Find where the given text appears and provide that cell's center as (X, Y) coordinate. 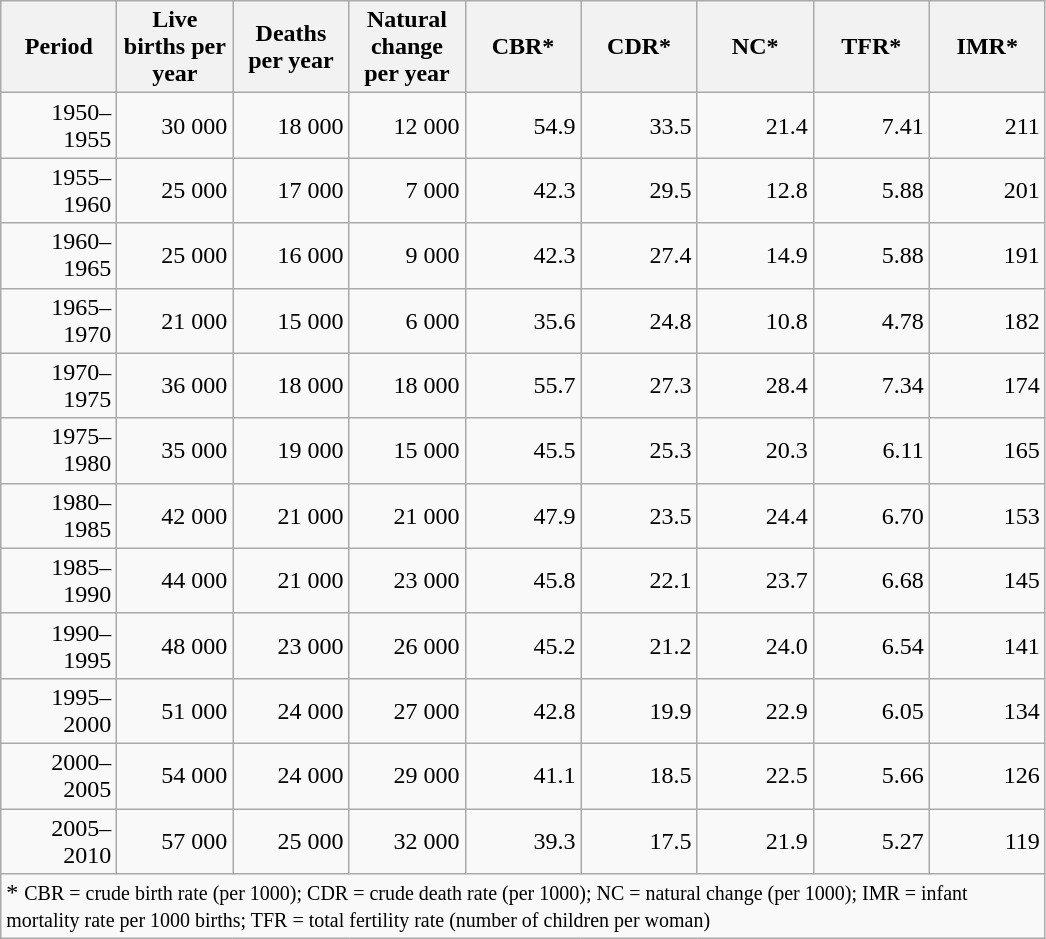
Period (59, 47)
Deaths per year (291, 47)
23.5 (639, 516)
1995–2000 (59, 710)
211 (987, 126)
29 000 (407, 776)
21.4 (755, 126)
22.1 (639, 580)
1985–1990 (59, 580)
174 (987, 386)
47.9 (523, 516)
6.05 (871, 710)
5.27 (871, 840)
1965–1970 (59, 320)
33.5 (639, 126)
CBR* (523, 47)
1970–1975 (59, 386)
27.4 (639, 256)
7.34 (871, 386)
19.9 (639, 710)
32 000 (407, 840)
17 000 (291, 190)
39.3 (523, 840)
6.11 (871, 450)
45.5 (523, 450)
Natural change per year (407, 47)
1960–1965 (59, 256)
1950–1955 (59, 126)
10.8 (755, 320)
6.54 (871, 646)
24.4 (755, 516)
141 (987, 646)
30 000 (175, 126)
27.3 (639, 386)
9 000 (407, 256)
4.78 (871, 320)
19 000 (291, 450)
1955–1960 (59, 190)
153 (987, 516)
165 (987, 450)
24.0 (755, 646)
22.5 (755, 776)
IMR* (987, 47)
36 000 (175, 386)
41.1 (523, 776)
201 (987, 190)
55.7 (523, 386)
6 000 (407, 320)
182 (987, 320)
24.8 (639, 320)
6.70 (871, 516)
35.6 (523, 320)
12 000 (407, 126)
21.2 (639, 646)
44 000 (175, 580)
7.41 (871, 126)
20.3 (755, 450)
26 000 (407, 646)
25.3 (639, 450)
54.9 (523, 126)
17.5 (639, 840)
1975–1980 (59, 450)
28.4 (755, 386)
23.7 (755, 580)
21.9 (755, 840)
27 000 (407, 710)
14.9 (755, 256)
191 (987, 256)
42 000 (175, 516)
134 (987, 710)
48 000 (175, 646)
35 000 (175, 450)
57 000 (175, 840)
29.5 (639, 190)
7 000 (407, 190)
126 (987, 776)
54 000 (175, 776)
145 (987, 580)
12.8 (755, 190)
18.5 (639, 776)
42.8 (523, 710)
51 000 (175, 710)
2000–2005 (59, 776)
5.66 (871, 776)
45.2 (523, 646)
2005–2010 (59, 840)
45.8 (523, 580)
Live births per year (175, 47)
1990–1995 (59, 646)
16 000 (291, 256)
1980–1985 (59, 516)
22.9 (755, 710)
6.68 (871, 580)
119 (987, 840)
NC* (755, 47)
TFR* (871, 47)
CDR* (639, 47)
